Find where the given text appears and provide that cell's center as [X, Y] coordinate. 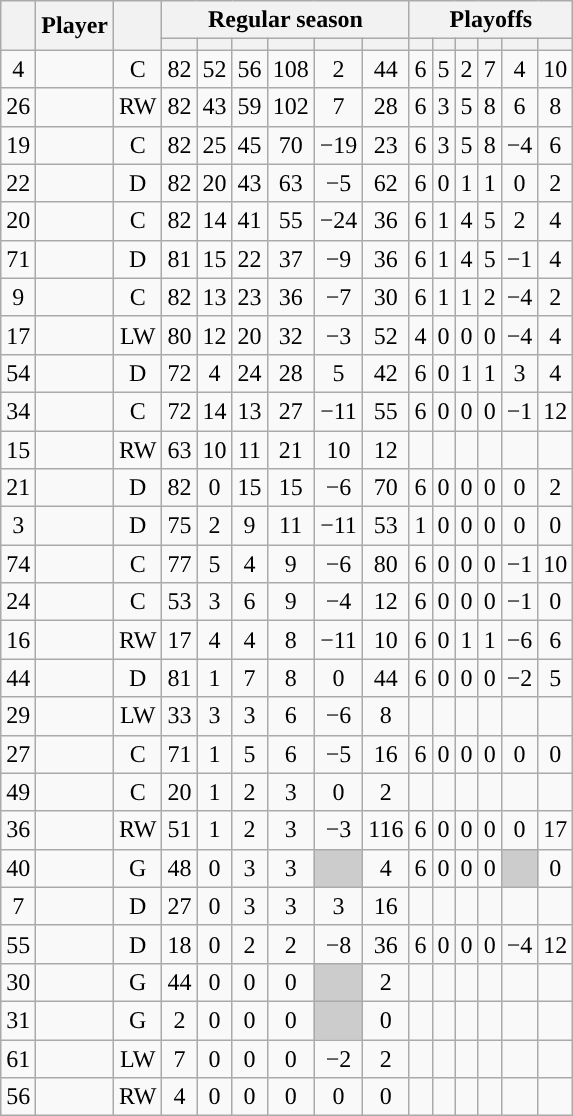
59 [250, 107]
Player [75, 26]
77 [180, 564]
75 [180, 526]
19 [18, 145]
Regular season [286, 20]
33 [180, 716]
18 [180, 944]
74 [18, 564]
31 [18, 1020]
37 [290, 259]
48 [180, 868]
116 [386, 830]
32 [290, 335]
54 [18, 373]
−24 [338, 221]
62 [386, 183]
26 [18, 107]
42 [386, 373]
−19 [338, 145]
40 [18, 868]
41 [250, 221]
−8 [338, 944]
25 [214, 145]
29 [18, 716]
−7 [338, 297]
102 [290, 107]
51 [180, 830]
108 [290, 69]
−9 [338, 259]
49 [18, 792]
Playoffs [491, 20]
45 [250, 145]
34 [18, 411]
61 [18, 1059]
